From the cell containing the given text, extract its center point as (X, Y) coordinate. 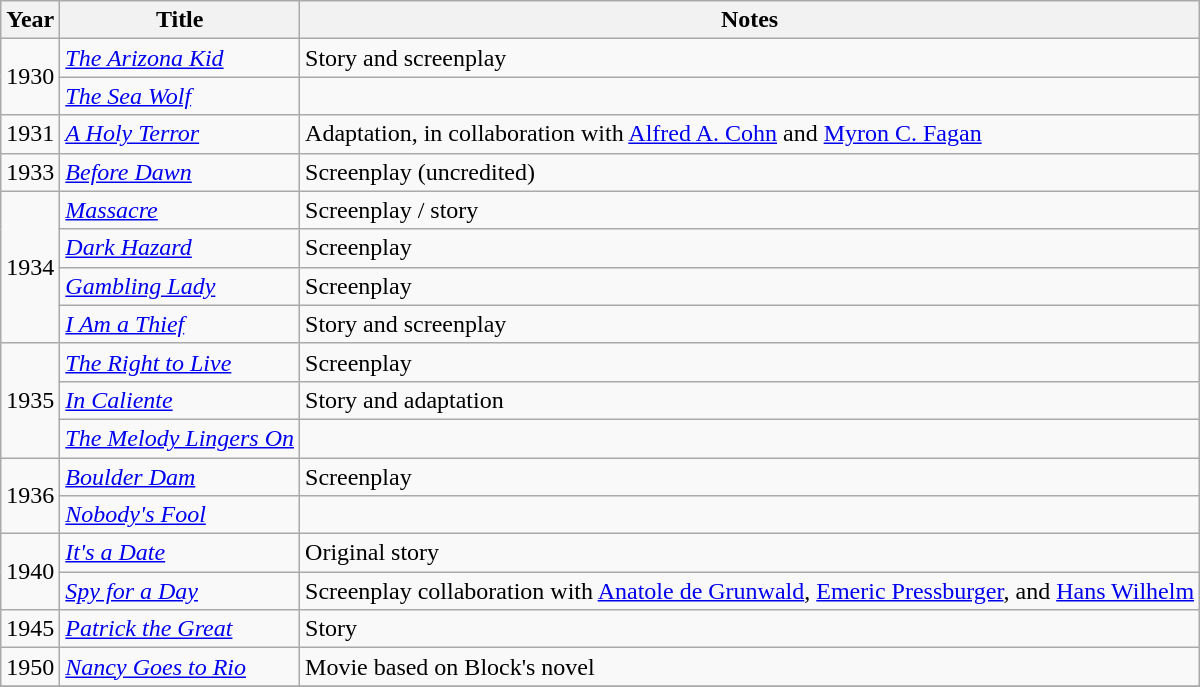
The Melody Lingers On (180, 438)
Spy for a Day (180, 591)
1933 (30, 172)
Year (30, 20)
Adaptation, in collaboration with Alfred A. Cohn and Myron C. Fagan (750, 134)
Original story (750, 553)
Gambling Lady (180, 286)
1945 (30, 629)
1935 (30, 400)
1930 (30, 77)
1936 (30, 496)
It's a Date (180, 553)
The Right to Live (180, 362)
Dark Hazard (180, 248)
Massacre (180, 210)
A Holy Terror (180, 134)
Story and adaptation (750, 400)
Screenplay collaboration with Anatole de Grunwald, Emeric Pressburger, and Hans Wilhelm (750, 591)
The Arizona Kid (180, 58)
1940 (30, 572)
Story (750, 629)
Screenplay (uncredited) (750, 172)
1931 (30, 134)
In Caliente (180, 400)
Nobody's Fool (180, 515)
1934 (30, 267)
Movie based on Block's novel (750, 667)
Boulder Dam (180, 477)
Patrick the Great (180, 629)
The Sea Wolf (180, 96)
Before Dawn (180, 172)
I Am a Thief (180, 324)
Screenplay / story (750, 210)
Notes (750, 20)
Nancy Goes to Rio (180, 667)
Title (180, 20)
1950 (30, 667)
